Return the [x, y] coordinate for the center point of the cell that contains the specified text.  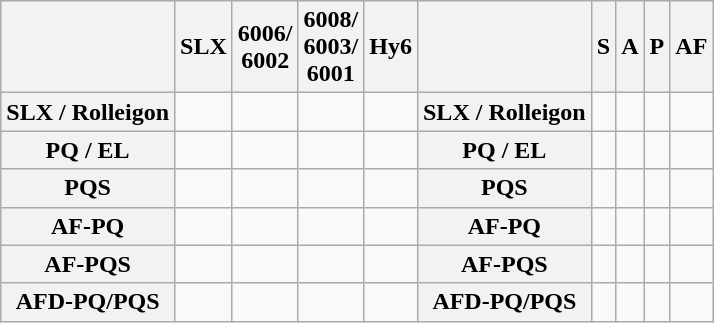
6008/6003/6001 [331, 47]
Hy6 [391, 47]
P [657, 47]
AF [692, 47]
6006/6002 [265, 47]
SLX [204, 47]
S [603, 47]
A [630, 47]
